Return the [x, y] coordinate for the center point of the cell that contains the specified text.  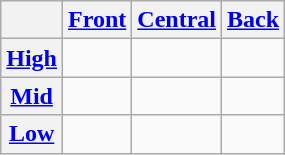
Back [254, 20]
Front [98, 20]
Central [177, 20]
Low [32, 134]
High [32, 58]
Mid [32, 96]
